Scan for the cell matching the given text and deliver its (X, Y) coordinate at center. 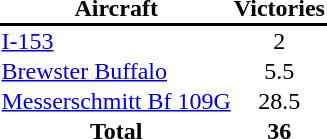
2 (279, 41)
Brewster Buffalo (116, 71)
Messerschmitt Bf 109G (116, 101)
I-153 (116, 41)
5.5 (279, 71)
28.5 (279, 101)
